Output the [X, Y] coordinate of the center of the cell containing the given text.  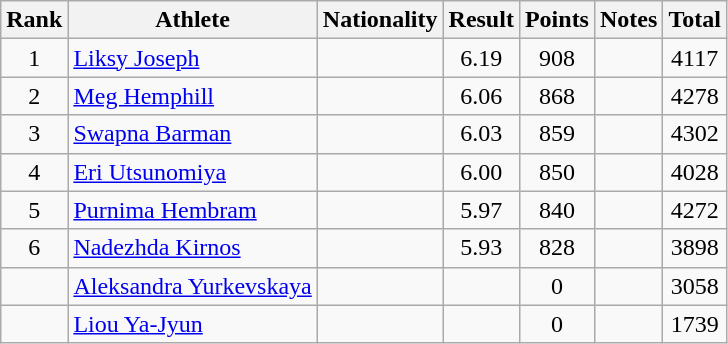
4 [34, 172]
Liou Ya-Jyun [192, 324]
6.06 [481, 96]
Swapna Barman [192, 134]
4278 [695, 96]
840 [556, 210]
2 [34, 96]
Liksy Joseph [192, 58]
908 [556, 58]
4302 [695, 134]
3 [34, 134]
Notes [628, 20]
6 [34, 248]
5 [34, 210]
Rank [34, 20]
Points [556, 20]
Meg Hemphill [192, 96]
3898 [695, 248]
868 [556, 96]
3058 [695, 286]
828 [556, 248]
Nationality [380, 20]
4028 [695, 172]
Total [695, 20]
4272 [695, 210]
6.03 [481, 134]
5.93 [481, 248]
Athlete [192, 20]
850 [556, 172]
5.97 [481, 210]
Result [481, 20]
1 [34, 58]
6.00 [481, 172]
Aleksandra Yurkevskaya [192, 286]
Eri Utsunomiya [192, 172]
Purnima Hembram [192, 210]
859 [556, 134]
4117 [695, 58]
1739 [695, 324]
Nadezhda Kirnos [192, 248]
6.19 [481, 58]
